From the cell containing the given text, extract its center point as [X, Y] coordinate. 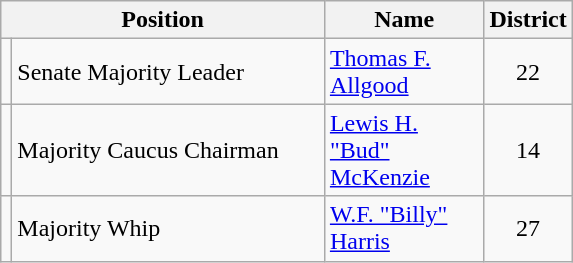
22 [528, 72]
14 [528, 150]
Lewis H. "Bud" McKenzie [404, 150]
Majority Caucus Chairman [168, 150]
District [528, 20]
Thomas F. Allgood [404, 72]
Position [163, 20]
Name [404, 20]
Senate Majority Leader [168, 72]
27 [528, 228]
Majority Whip [168, 228]
W.F. "Billy" Harris [404, 228]
